Capture the cell that displays the provided text and extract its (X, Y) central coordinate. 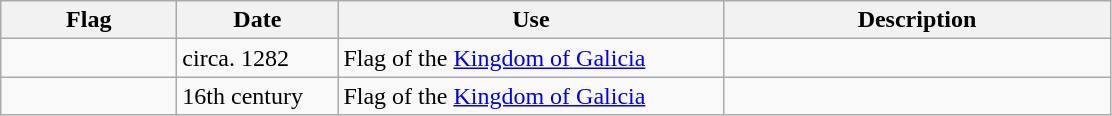
Use (531, 20)
Description (917, 20)
Date (258, 20)
Flag (89, 20)
16th century (258, 96)
circa. 1282 (258, 58)
